Extract the (X, Y) coordinate from the center of the cell holding the provided text.  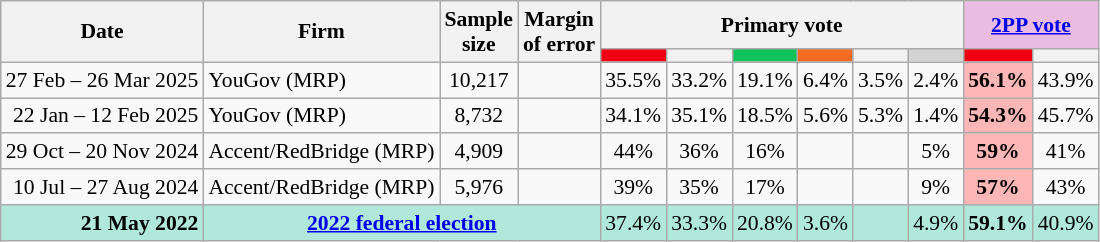
4,909 (479, 152)
2.4% (936, 80)
10,217 (479, 80)
3.5% (880, 80)
17% (765, 187)
5% (936, 152)
37.4% (633, 223)
Date (102, 32)
44% (633, 152)
35.5% (633, 80)
40.9% (1066, 223)
27 Feb – 26 Mar 2025 (102, 80)
19.1% (765, 80)
2022 federal election (402, 223)
56.1% (998, 80)
5,976 (479, 187)
18.5% (765, 116)
9% (936, 187)
Marginof error (559, 32)
35% (699, 187)
39% (633, 187)
34.1% (633, 116)
Primary vote (782, 25)
43.9% (1066, 80)
10 Jul – 27 Aug 2024 (102, 187)
59.1% (998, 223)
29 Oct – 20 Nov 2024 (102, 152)
45.7% (1066, 116)
4.9% (936, 223)
22 Jan – 12 Feb 2025 (102, 116)
Samplesize (479, 32)
33.2% (699, 80)
Firm (321, 32)
16% (765, 152)
2PP vote (1030, 25)
20.8% (765, 223)
43% (1066, 187)
35.1% (699, 116)
41% (1066, 152)
54.3% (998, 116)
1.4% (936, 116)
57% (998, 187)
33.3% (699, 223)
5.3% (880, 116)
6.4% (826, 80)
21 May 2022 (102, 223)
59% (998, 152)
8,732 (479, 116)
36% (699, 152)
5.6% (826, 116)
3.6% (826, 223)
